Extract the [x, y] coordinate from the center of the cell holding the provided text.  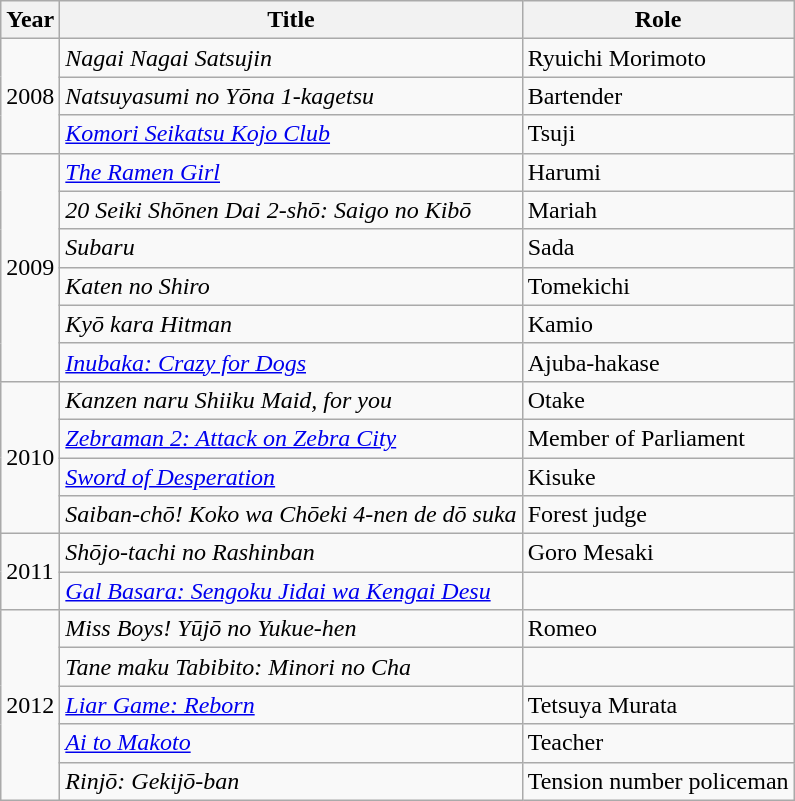
Year [30, 20]
2010 [30, 457]
Tetsuya Murata [658, 705]
Ai to Makoto [291, 743]
Romeo [658, 629]
Sada [658, 248]
Tension number policeman [658, 781]
Teacher [658, 743]
Inubaka: Crazy for Dogs [291, 362]
Zebraman 2: Attack on Zebra City [291, 438]
Nagai Nagai Satsujin [291, 58]
Saiban-chō! Koko wa Chōeki 4-nen de dō suka [291, 515]
Role [658, 20]
Natsuyasumi no Yōna 1-kagetsu [291, 96]
Ajuba-hakase [658, 362]
Goro Mesaki [658, 553]
Liar Game: Reborn [291, 705]
Sword of Desperation [291, 477]
Subaru [291, 248]
2008 [30, 96]
Rinjō: Gekijō-ban [291, 781]
Harumi [658, 172]
2011 [30, 572]
The Ramen Girl [291, 172]
Miss Boys! Yūjō no Yukue-hen [291, 629]
Kanzen naru Shiiku Maid, for you [291, 400]
Katen no Shiro [291, 286]
Tsuji [658, 134]
Tane maku Tabibito: Minori no Cha [291, 667]
Mariah [658, 210]
Shōjo-tachi no Rashinban [291, 553]
2012 [30, 705]
Kisuke [658, 477]
Gal Basara: Sengoku Jidai wa Kengai Desu [291, 591]
Bartender [658, 96]
Komori Seikatsu Kojo Club [291, 134]
Otake [658, 400]
Ryuichi Morimoto [658, 58]
Tomekichi [658, 286]
2009 [30, 267]
Member of Parliament [658, 438]
Forest judge [658, 515]
Kyō kara Hitman [291, 324]
20 Seiki Shōnen Dai 2-shō: Saigo no Kibō [291, 210]
Title [291, 20]
Kamio [658, 324]
